Detect which cell encompasses the target text, then output its [X, Y] center coordinate. 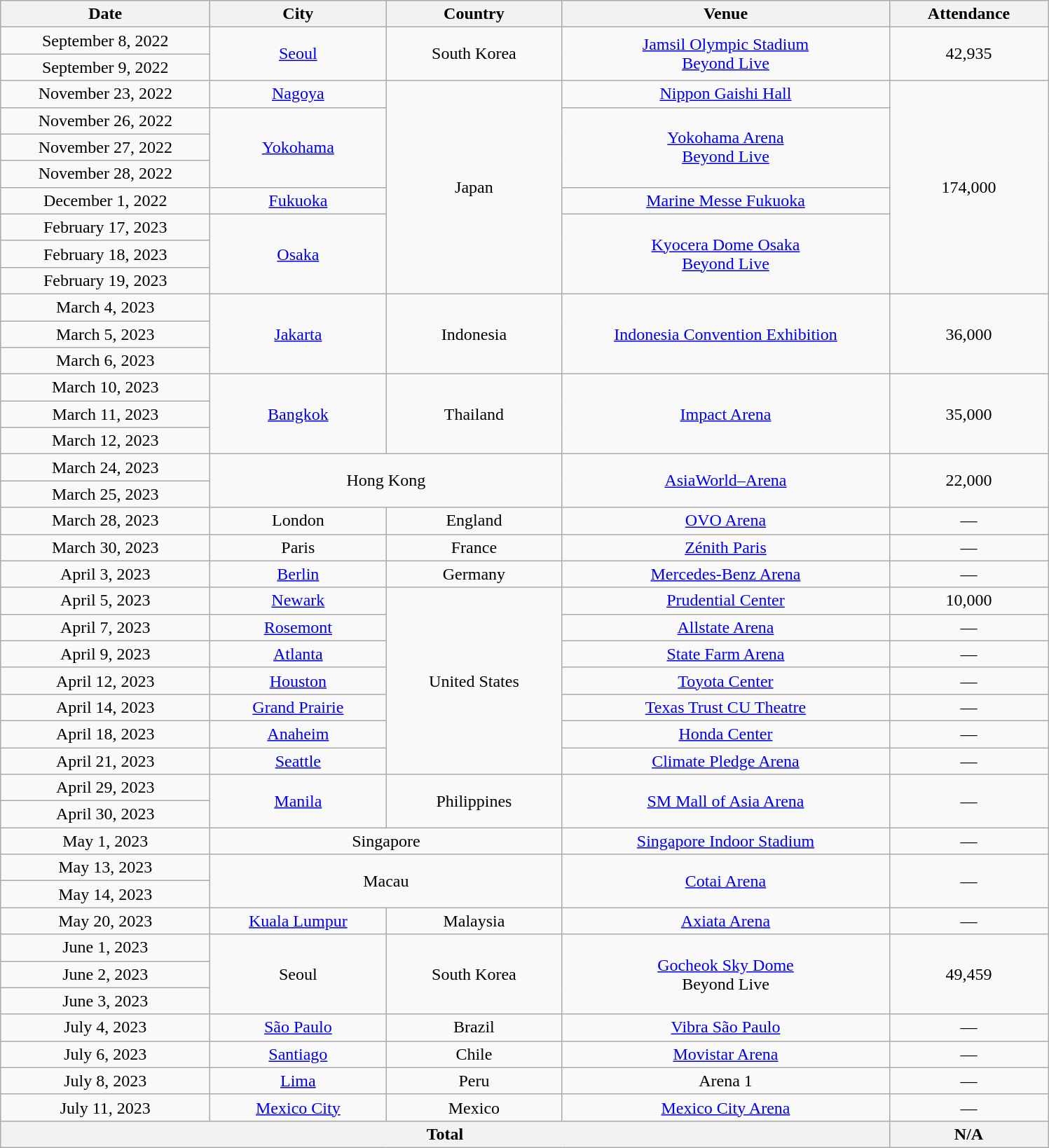
March 5, 2023 [105, 334]
Paris [299, 547]
Movistar Arena [726, 1054]
Honda Center [726, 734]
Kuala Lumpur [299, 921]
49,459 [968, 974]
Date [105, 14]
March 12, 2023 [105, 441]
State Farm Arena [726, 654]
April 12, 2023 [105, 681]
September 9, 2022 [105, 67]
Country [474, 14]
February 18, 2023 [105, 254]
England [474, 521]
November 28, 2022 [105, 174]
Nagoya [299, 94]
London [299, 521]
July 6, 2023 [105, 1054]
Houston [299, 681]
Rosemont [299, 627]
Impact Arena [726, 414]
March 30, 2023 [105, 547]
Indonesia Convention Exhibition [726, 334]
Climate Pledge Arena [726, 760]
São Paulo [299, 1027]
April 5, 2023 [105, 601]
December 1, 2022 [105, 200]
Mexico City [299, 1107]
Lima [299, 1081]
Malaysia [474, 921]
35,000 [968, 414]
April 18, 2023 [105, 734]
June 3, 2023 [105, 1001]
Total [445, 1134]
N/A [968, 1134]
Gocheok Sky DomeBeyond Live [726, 974]
Jamsil Olympic StadiumBeyond Live [726, 54]
Allstate Arena [726, 627]
July 4, 2023 [105, 1027]
Arena 1 [726, 1081]
Macau [386, 881]
Seattle [299, 760]
Peru [474, 1081]
10,000 [968, 601]
April 7, 2023 [105, 627]
Zénith Paris [726, 547]
France [474, 547]
Grand Prairie [299, 707]
April 9, 2023 [105, 654]
Newark [299, 601]
Kyocera Dome OsakaBeyond Live [726, 254]
Texas Trust CU Theatre [726, 707]
Indonesia [474, 334]
United States [474, 681]
36,000 [968, 334]
May 20, 2023 [105, 921]
22,000 [968, 481]
Berlin [299, 574]
174,000 [968, 187]
Cotai Arena [726, 881]
Osaka [299, 254]
Nippon Gaishi Hall [726, 94]
Mexico City Arena [726, 1107]
Singapore Indoor Stadium [726, 841]
Attendance [968, 14]
April 29, 2023 [105, 788]
May 14, 2023 [105, 894]
City [299, 14]
SM Mall of Asia Arena [726, 801]
June 2, 2023 [105, 974]
Japan [474, 187]
April 14, 2023 [105, 707]
July 8, 2023 [105, 1081]
November 23, 2022 [105, 94]
March 25, 2023 [105, 494]
Hong Kong [386, 481]
Venue [726, 14]
July 11, 2023 [105, 1107]
February 19, 2023 [105, 280]
42,935 [968, 54]
Atlanta [299, 654]
Mexico [474, 1107]
May 13, 2023 [105, 868]
AsiaWorld–Arena [726, 481]
OVO Arena [726, 521]
February 17, 2023 [105, 227]
Bangkok [299, 414]
Jakarta [299, 334]
November 26, 2022 [105, 121]
Thailand [474, 414]
Manila [299, 801]
Toyota Center [726, 681]
May 1, 2023 [105, 841]
Mercedes-Benz Arena [726, 574]
March 6, 2023 [105, 361]
March 28, 2023 [105, 521]
Yokohama ArenaBeyond Live [726, 147]
Marine Messe Fukuoka [726, 200]
September 8, 2022 [105, 41]
Yokohama [299, 147]
Chile [474, 1054]
Vibra São Paulo [726, 1027]
November 27, 2022 [105, 147]
March 24, 2023 [105, 467]
June 1, 2023 [105, 948]
April 3, 2023 [105, 574]
Germany [474, 574]
Fukuoka [299, 200]
April 21, 2023 [105, 760]
Prudential Center [726, 601]
Brazil [474, 1027]
March 4, 2023 [105, 307]
Singapore [386, 841]
Philippines [474, 801]
March 11, 2023 [105, 414]
Axiata Arena [726, 921]
March 10, 2023 [105, 388]
April 30, 2023 [105, 814]
Santiago [299, 1054]
Anaheim [299, 734]
